Locate the cell with the specified text and output its (X, Y) center coordinate. 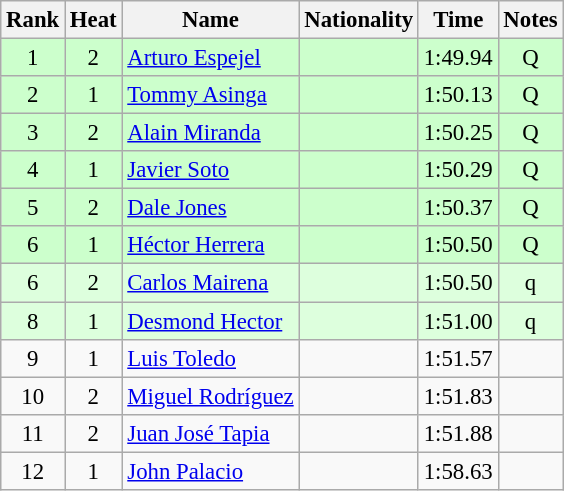
Name (210, 20)
Juan José Tapia (210, 433)
Arturo Espejel (210, 58)
1:50.37 (458, 208)
Heat (94, 20)
12 (33, 471)
1:58.63 (458, 471)
Alain Miranda (210, 133)
1:50.25 (458, 133)
John Palacio (210, 471)
Dale Jones (210, 208)
9 (33, 358)
Tommy Asinga (210, 95)
Javier Soto (210, 170)
5 (33, 208)
1:50.13 (458, 95)
Luis Toledo (210, 358)
1:49.94 (458, 58)
Rank (33, 20)
8 (33, 321)
Héctor Herrera (210, 245)
3 (33, 133)
1:51.57 (458, 358)
Desmond Hector (210, 321)
1:51.88 (458, 433)
1:51.00 (458, 321)
Notes (530, 20)
Time (458, 20)
Carlos Mairena (210, 283)
Miguel Rodríguez (210, 396)
1:51.83 (458, 396)
11 (33, 433)
Nationality (358, 20)
10 (33, 396)
1:50.29 (458, 170)
4 (33, 170)
